Pinpoint the cell where the given text exists, returning its [x, y] midpoint coordinate. 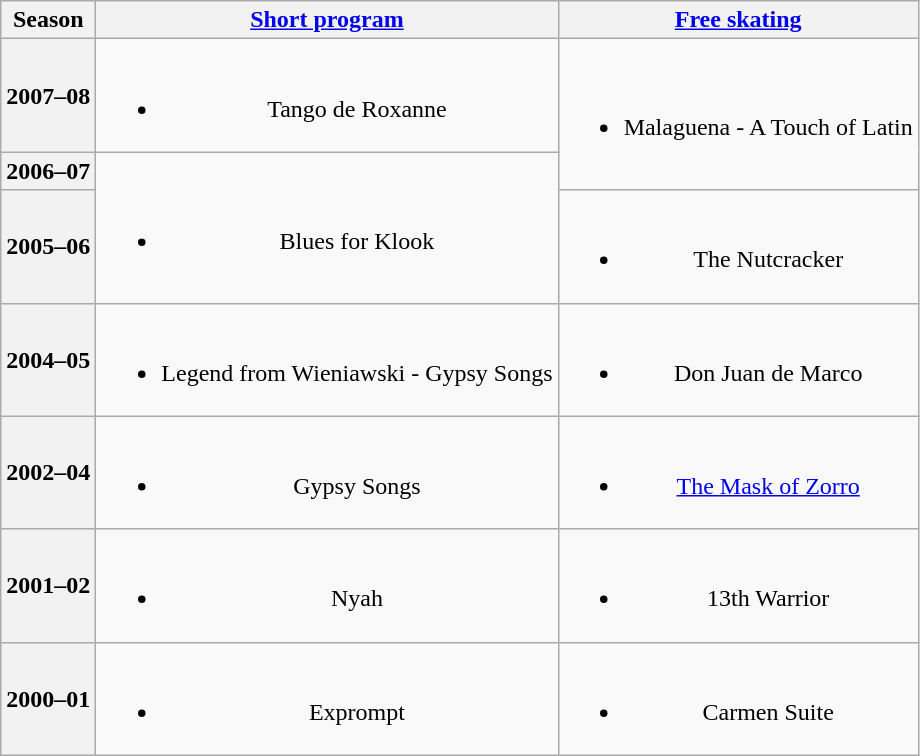
2000–01 [48, 698]
Carmen Suite [738, 698]
Exprompt [327, 698]
Don Juan de Marco [738, 360]
Nyah [327, 586]
Tango de Roxanne [327, 96]
Legend from Wieniawski - Gypsy Songs [327, 360]
Gypsy Songs [327, 472]
2002–04 [48, 472]
The Mask of Zorro [738, 472]
2004–05 [48, 360]
Blues for Klook [327, 228]
2001–02 [48, 586]
2007–08 [48, 96]
The Nutcracker [738, 246]
13th Warrior [738, 586]
2006–07 [48, 171]
Free skating [738, 20]
Short program [327, 20]
Season [48, 20]
Malaguena - A Touch of Latin [738, 114]
2005–06 [48, 246]
